Locate the cell with the specified text and output its (x, y) center coordinate. 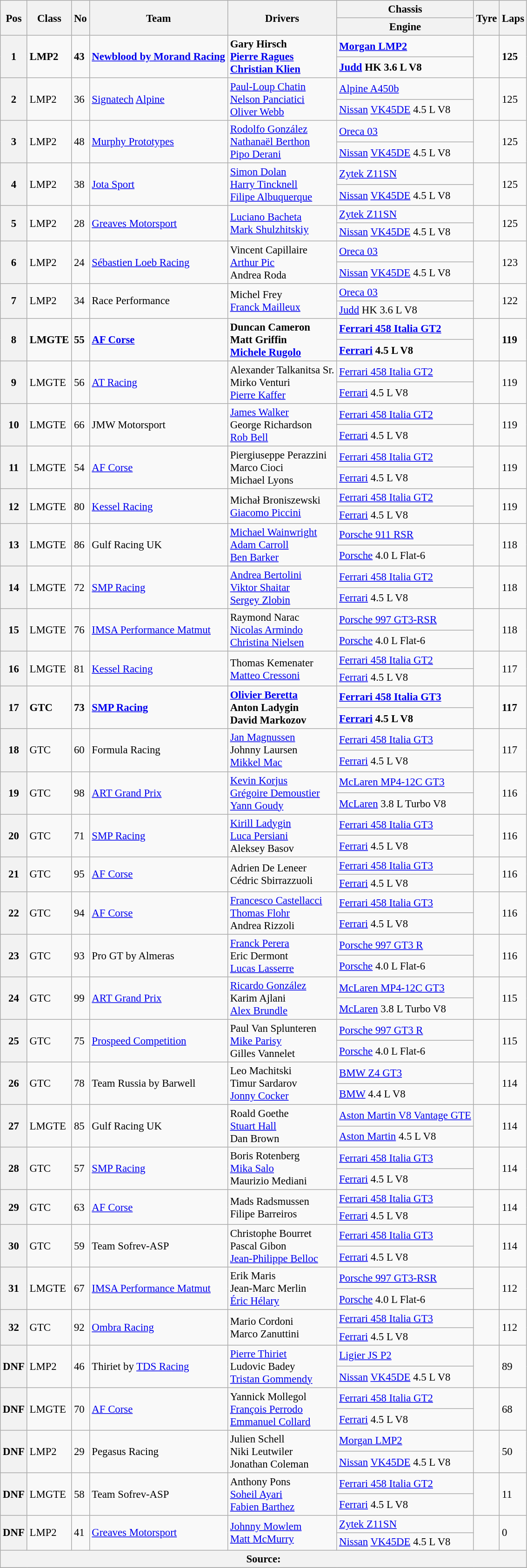
34 (80, 300)
2 (14, 100)
Thiriet by TDS Racing (158, 1366)
Aston Martin V8 Vantage GTE (405, 1116)
14 (14, 588)
85 (80, 1126)
72 (80, 588)
Source: (264, 1559)
Franck Perera Eric Dermont Lucas Lasserre (282, 956)
4 (14, 185)
93 (80, 956)
Team Russia by Barwell (158, 1083)
Aston Martin 4.5 L V8 (405, 1136)
55 (80, 339)
Pierre Thiriet Ludovic Badey Tristan Gommendy (282, 1366)
Raymond Narac Nicolas Armindo Christina Nielsen (282, 630)
43 (80, 57)
89 (514, 1366)
Ligier JS P2 (405, 1355)
Engine (405, 27)
99 (80, 998)
Gary Hirsch Pierre Ragues Christian Klien (282, 57)
Kirill Ladygin Luca Persiani Aleksey Basov (282, 836)
73 (80, 708)
Vincent Capillaire Arthur Pic Andrea Roda (282, 262)
18 (14, 751)
98 (80, 793)
Jota Sport (158, 185)
20 (14, 836)
63 (80, 1207)
Thomas Kemenater Matteo Cressoni (282, 669)
Rodolfo González Nathanaël Berthon Pipo Derani (282, 142)
Alpine A450b (405, 89)
16 (14, 669)
Race Performance (158, 300)
Pos (14, 18)
Tyre (487, 18)
Paul Van Splunteren Mike Parisy Gilles Vannelet (282, 1041)
25 (14, 1041)
Mario Cordoni Marco Zanuttini (282, 1327)
58 (80, 1494)
26 (14, 1083)
80 (80, 506)
Roald Goethe Stuart Hall Dan Brown (282, 1126)
Alexander Talkanitsa Sr. Mirko Venturi Pierre Kaffer (282, 382)
No (80, 18)
19 (14, 793)
Johnny Mowlem Matt McMurry (282, 1533)
3 (14, 142)
Michel Frey Franck Mailleux (282, 300)
Duncan Cameron Matt Griffin Michele Rugolo (282, 339)
23 (14, 956)
13 (14, 545)
6 (14, 262)
50 (514, 1451)
71 (80, 836)
94 (80, 913)
17 (14, 708)
81 (80, 669)
59 (80, 1246)
0 (514, 1533)
66 (80, 425)
Formula Racing (158, 751)
60 (80, 751)
22 (14, 913)
Jan Magnussen Johnny Laursen Mikkel Mac (282, 751)
Paul-Loup Chatin Nelson Panciatici Oliver Webb (282, 100)
BMW 4.4 L V8 (405, 1094)
Luciano Bacheta Mark Shulzhitskiy (282, 223)
9 (14, 382)
27 (14, 1126)
JMW Motorsport (158, 425)
36 (80, 100)
76 (80, 630)
56 (80, 382)
AT Racing (158, 382)
Sébastien Loeb Racing (158, 262)
30 (14, 1246)
Andrea Bertolini Viktor Shaitar Sergey Zlobin (282, 588)
Signatech Alpine (158, 100)
123 (514, 262)
Prospeed Competition (158, 1041)
Ombra Racing (158, 1327)
Yannick Mollegol François Perrodo Emmanuel Collard (282, 1409)
Class (49, 18)
67 (80, 1289)
Piergiuseppe Perazzini Marco Cioci Michael Lyons (282, 467)
46 (80, 1366)
70 (80, 1409)
57 (80, 1169)
12 (14, 506)
5 (14, 223)
Erik Maris Jean-Marc Merlin Éric Hélary (282, 1289)
Anthony Pons Soheil Ayari Fabien Barthez (282, 1494)
Chassis (405, 9)
54 (80, 467)
Simon Dolan Harry Tincknell Filipe Albuquerque (282, 185)
78 (80, 1083)
95 (80, 874)
48 (80, 142)
Pro GT by Almeras (158, 956)
68 (514, 1409)
1 (14, 57)
21 (14, 874)
Adrien De Leneer Cédric Sbirrazzuoli (282, 874)
92 (80, 1327)
Ricardo González Karim Ajlani Alex Brundle (282, 998)
86 (80, 545)
15 (14, 630)
Laps (514, 18)
Michael Wainwright Adam Carroll Ben Barker (282, 545)
Leo Machitski Timur Sardarov Jonny Cocker (282, 1083)
Olivier Beretta Anton Ladygin David Markozov (282, 708)
7 (14, 300)
Porsche 911 RSR (405, 534)
Christophe Bourret Pascal Gibon Jean-Philippe Belloc (282, 1246)
James Walker George Richardson Rob Bell (282, 425)
Newblood by Morand Racing (158, 57)
31 (14, 1289)
BMW Z4 GT3 (405, 1073)
Francesco Castellacci Thomas Flohr Andrea Rizzoli (282, 913)
Mads Radsmussen Filipe Barreiros (282, 1207)
32 (14, 1327)
Kevin Korjus Grégoire Demoustier Yann Goudy (282, 793)
10 (14, 425)
41 (80, 1533)
Team (158, 18)
Drivers (282, 18)
Pegasus Racing (158, 1451)
Julien Schell Niki Leutwiler Jonathan Coleman (282, 1451)
Michał Broniszewski Giacomo Piccini (282, 506)
8 (14, 339)
Murphy Prototypes (158, 142)
38 (80, 185)
122 (514, 300)
75 (80, 1041)
Boris Rotenberg Mika Salo Maurizio Mediani (282, 1169)
